Find where the given text appears and provide that cell's center as [X, Y] coordinate. 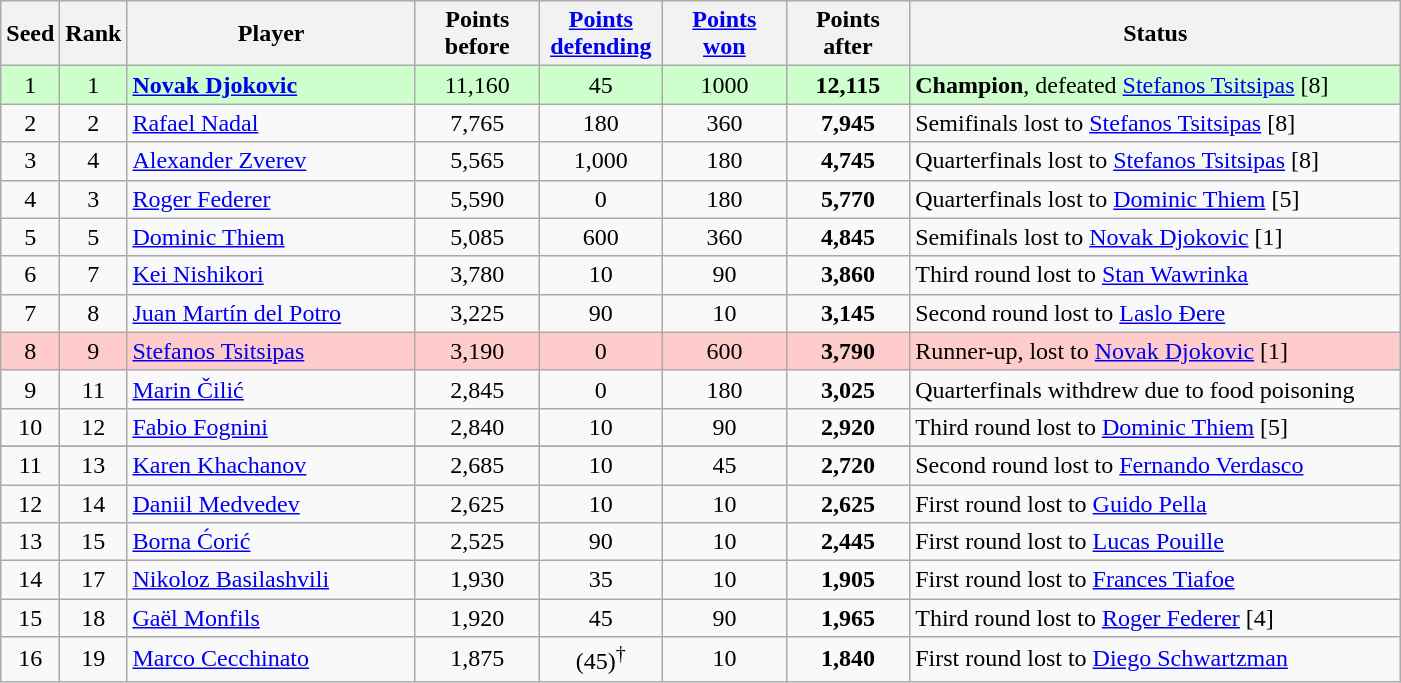
1,840 [848, 660]
35 [601, 580]
6 [30, 275]
5,590 [477, 199]
2,445 [848, 542]
Rafael Nadal [272, 123]
Player [272, 34]
11,160 [477, 85]
(45)† [601, 660]
Karen Khachanov [272, 465]
Dominic Thiem [272, 237]
Fabio Fognini [272, 427]
Runner-up, lost to Novak Djokovic [1] [1156, 351]
Juan Martín del Potro [272, 313]
Third round lost to Roger Federer [4] [1156, 618]
3,025 [848, 389]
First round lost to Frances Tiafoe [1156, 580]
Second round lost to Fernando Verdasco [1156, 465]
Nikoloz Basilashvili [272, 580]
Alexander Zverev [272, 161]
19 [94, 660]
Second round lost to Laslo Đere [1156, 313]
16 [30, 660]
2,920 [848, 427]
Points won [725, 34]
2,840 [477, 427]
1000 [725, 85]
3,145 [848, 313]
Semifinals lost to Stefanos Tsitsipas [8] [1156, 123]
Quarterfinals lost to Dominic Thiem [5] [1156, 199]
Kei Nishikori [272, 275]
3,860 [848, 275]
18 [94, 618]
Third round lost to Dominic Thiem [5] [1156, 427]
Borna Ćorić [272, 542]
4,845 [848, 237]
3,780 [477, 275]
17 [94, 580]
First round lost to Diego Schwartzman [1156, 660]
2,525 [477, 542]
7,765 [477, 123]
2,720 [848, 465]
Quarterfinals lost to Stefanos Tsitsipas [8] [1156, 161]
3,190 [477, 351]
Semifinals lost to Novak Djokovic [1] [1156, 237]
Rank [94, 34]
1,875 [477, 660]
2,845 [477, 389]
Seed [30, 34]
7,945 [848, 123]
1,905 [848, 580]
Marin Čilić [272, 389]
Champion, defeated Stefanos Tsitsipas [8] [1156, 85]
Points after [848, 34]
3,790 [848, 351]
First round lost to Guido Pella [1156, 503]
Points defending [601, 34]
1,920 [477, 618]
Quarterfinals withdrew due to food poisoning [1156, 389]
5,085 [477, 237]
1,965 [848, 618]
Marco Cecchinato [272, 660]
Daniil Medvedev [272, 503]
Novak Djokovic [272, 85]
5,770 [848, 199]
12,115 [848, 85]
1,930 [477, 580]
Third round lost to Stan Wawrinka [1156, 275]
3,225 [477, 313]
Status [1156, 34]
4,745 [848, 161]
5,565 [477, 161]
1,000 [601, 161]
Gaël Monfils [272, 618]
2,685 [477, 465]
Stefanos Tsitsipas [272, 351]
Points before [477, 34]
First round lost to Lucas Pouille [1156, 542]
Roger Federer [272, 199]
